Capture the cell that displays the provided text and extract its [x, y] central coordinate. 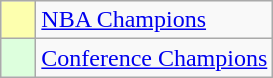
NBA Champions [154, 20]
Conference Champions [154, 58]
